Determine the (x, y) coordinate at the center of the cell enclosing the given text.  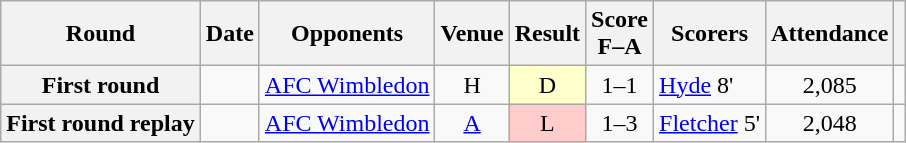
2,085 (830, 85)
H (472, 85)
A (472, 123)
Venue (472, 34)
Fletcher 5' (710, 123)
Opponents (347, 34)
1–3 (620, 123)
First round (101, 85)
Result (547, 34)
First round replay (101, 123)
Scorers (710, 34)
Attendance (830, 34)
D (547, 85)
Hyde 8' (710, 85)
2,048 (830, 123)
ScoreF–A (620, 34)
Date (230, 34)
L (547, 123)
1–1 (620, 85)
Round (101, 34)
